Output the [x, y] coordinate of the center of the cell containing the given text.  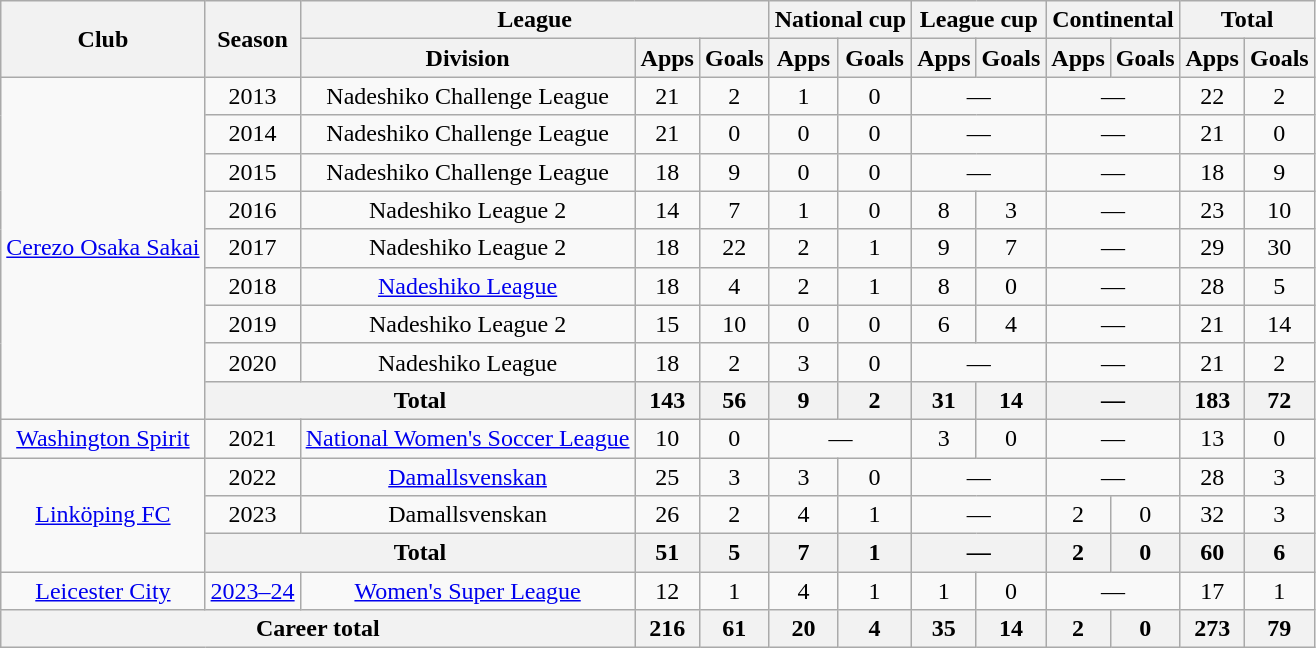
60 [1212, 553]
2023 [252, 515]
National cup [840, 20]
56 [734, 400]
20 [803, 629]
51 [667, 553]
216 [667, 629]
Leicester City [103, 591]
79 [1279, 629]
32 [1212, 515]
Women's Super League [468, 591]
2013 [252, 96]
2023–24 [252, 591]
17 [1212, 591]
League cup [979, 20]
2020 [252, 362]
Career total [318, 629]
23 [1212, 210]
Cerezo Osaka Sakai [103, 248]
2018 [252, 286]
Club [103, 39]
Season [252, 39]
273 [1212, 629]
League [534, 20]
12 [667, 591]
2015 [252, 172]
143 [667, 400]
183 [1212, 400]
15 [667, 324]
2016 [252, 210]
25 [667, 477]
2019 [252, 324]
31 [944, 400]
61 [734, 629]
National Women's Soccer League [468, 438]
Washington Spirit [103, 438]
Division [468, 58]
30 [1279, 248]
2022 [252, 477]
13 [1212, 438]
29 [1212, 248]
Continental [1113, 20]
26 [667, 515]
Linköping FC [103, 515]
2017 [252, 248]
72 [1279, 400]
2014 [252, 134]
2021 [252, 438]
35 [944, 629]
